Scan for the cell matching the given text and deliver its (x, y) coordinate at center. 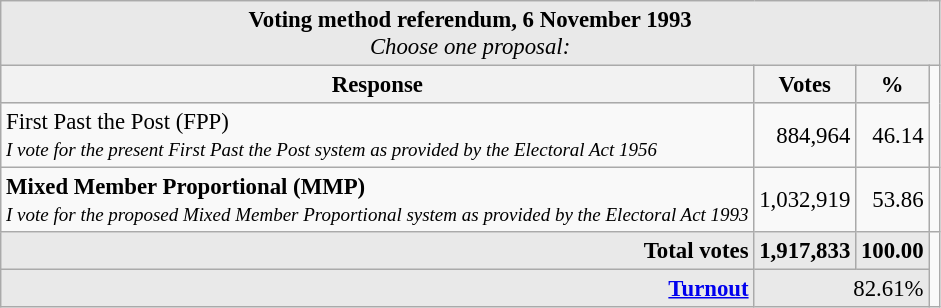
53.86 (892, 200)
Response (378, 85)
First Past the Post (FPP) I vote for the present First Past the Post system as provided by the Electoral Act 1956 (378, 136)
Mixed Member Proportional (MMP) I vote for the proposed Mixed Member Proportional system as provided by the Electoral Act 1993 (378, 200)
Total votes (378, 251)
1,032,919 (805, 200)
82.61% (842, 289)
% (892, 85)
Turnout (378, 289)
Votes (805, 85)
46.14 (892, 136)
100.00 (892, 251)
Voting method referendum, 6 November 1993 Choose one proposal: (470, 34)
884,964 (805, 136)
1,917,833 (805, 251)
